For the text-containing cell, return its midpoint in [X, Y] coordinate format. 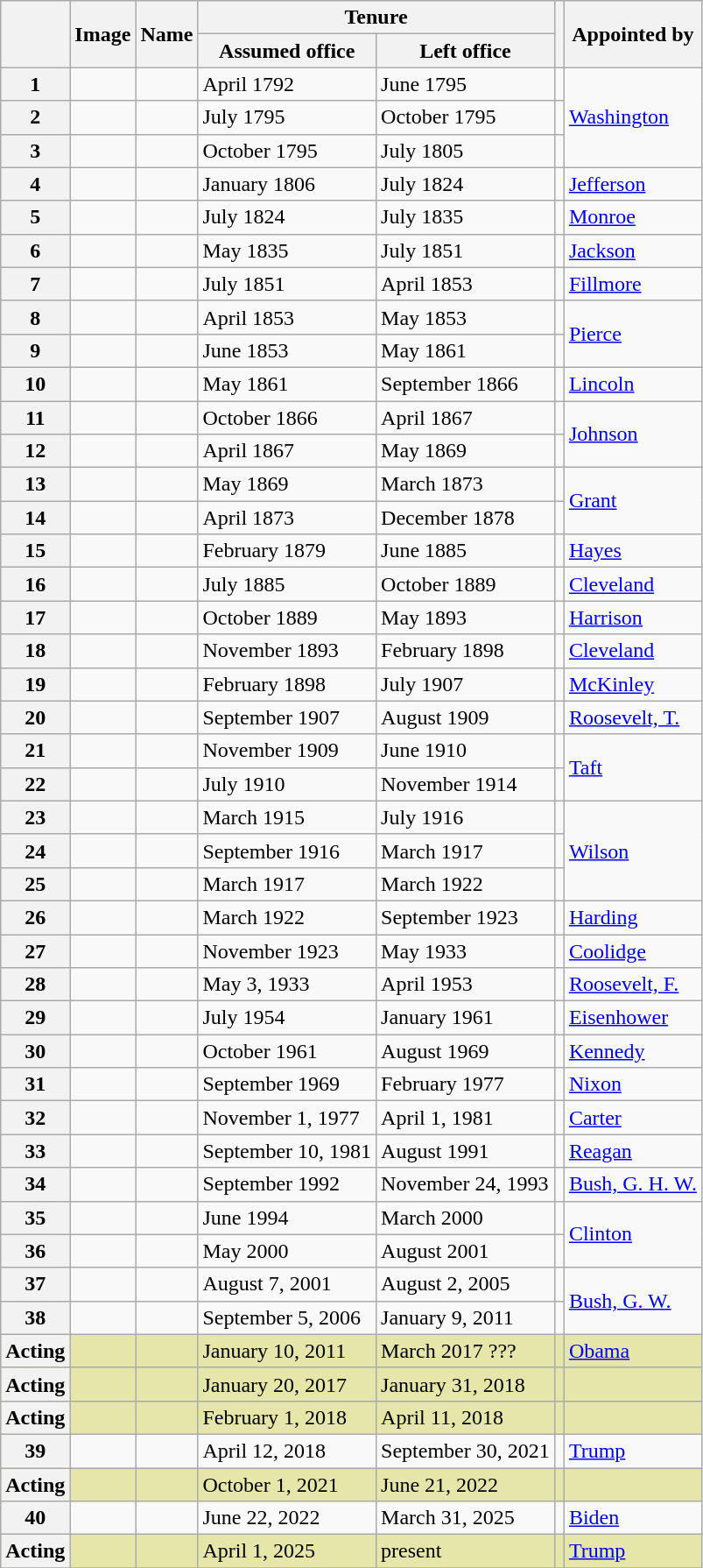
January 20, 2017 [287, 1384]
24 [35, 851]
July 1916 [466, 817]
April 1, 2025 [287, 1551]
Tenure [376, 18]
January 1961 [466, 1018]
April 1953 [466, 985]
22 [35, 784]
April 1792 [287, 84]
August 2, 2005 [466, 1284]
September 1923 [466, 917]
27 [35, 950]
18 [35, 651]
28 [35, 985]
July 1805 [466, 151]
June 1994 [287, 1218]
1 [35, 84]
Harrison [632, 618]
Nixon [632, 1084]
14 [35, 518]
Obama [632, 1351]
November 1909 [287, 751]
September 1916 [287, 851]
2 [35, 117]
12 [35, 451]
September 1907 [287, 717]
Bush, G. H. W. [632, 1184]
Washington [632, 117]
June 1853 [287, 350]
July 1885 [287, 584]
Wilson [632, 851]
December 1878 [466, 518]
5 [35, 217]
September 1866 [466, 384]
July 1954 [287, 1018]
4 [35, 184]
January 10, 2011 [287, 1351]
July 1795 [287, 117]
September 30, 2021 [466, 1451]
Eisenhower [632, 1018]
April 1873 [287, 518]
Bush, G. W. [632, 1301]
September 1992 [287, 1184]
Image [103, 34]
40 [35, 1518]
July 1910 [287, 784]
9 [35, 350]
August 2001 [466, 1251]
August 1991 [466, 1151]
September 1969 [287, 1084]
Carter [632, 1118]
Grant [632, 501]
May 1835 [287, 251]
August 7, 2001 [287, 1284]
May 3, 1933 [287, 985]
23 [35, 817]
September 10, 1981 [287, 1151]
31 [35, 1084]
July 1907 [466, 684]
March 1873 [466, 484]
present [466, 1551]
Lincoln [632, 384]
38 [35, 1317]
7 [35, 284]
May 2000 [287, 1251]
June 1885 [466, 551]
November 24, 1993 [466, 1184]
January 1806 [287, 184]
August 1969 [466, 1051]
February 1879 [287, 551]
August 1909 [466, 717]
Roosevelt, T. [632, 717]
March 1915 [287, 817]
Name [166, 34]
25 [35, 884]
June 22, 2022 [287, 1518]
33 [35, 1151]
Left office [466, 51]
Jackson [632, 251]
Monroe [632, 217]
Clinton [632, 1234]
Coolidge [632, 950]
26 [35, 917]
Reagan [632, 1151]
19 [35, 684]
September 5, 2006 [287, 1317]
13 [35, 484]
17 [35, 618]
March 2000 [466, 1218]
Roosevelt, F. [632, 985]
Kennedy [632, 1051]
29 [35, 1018]
34 [35, 1184]
35 [35, 1218]
November 1923 [287, 950]
July 1835 [466, 217]
McKinley [632, 684]
April 1, 1981 [466, 1118]
Assumed office [287, 51]
11 [35, 418]
15 [35, 551]
April 12, 2018 [287, 1451]
May 1893 [466, 618]
June 1795 [466, 84]
April 11, 2018 [466, 1417]
16 [35, 584]
October 1866 [287, 418]
Pierce [632, 334]
February 1, 2018 [287, 1417]
37 [35, 1284]
Fillmore [632, 284]
January 31, 2018 [466, 1384]
March 2017 ??? [466, 1351]
May 1933 [466, 950]
39 [35, 1451]
October 1, 2021 [287, 1485]
February 1977 [466, 1084]
Taft [632, 767]
Johnson [632, 434]
Appointed by [632, 34]
20 [35, 717]
June 21, 2022 [466, 1485]
6 [35, 251]
8 [35, 317]
36 [35, 1251]
Jefferson [632, 184]
November 1893 [287, 651]
Hayes [632, 551]
21 [35, 751]
June 1910 [466, 751]
Biden [632, 1518]
January 9, 2011 [466, 1317]
30 [35, 1051]
November 1914 [466, 784]
10 [35, 384]
3 [35, 151]
November 1, 1977 [287, 1118]
32 [35, 1118]
Harding [632, 917]
October 1961 [287, 1051]
March 31, 2025 [466, 1518]
May 1853 [466, 317]
